Find where the given text appears and provide that cell's center as [X, Y] coordinate. 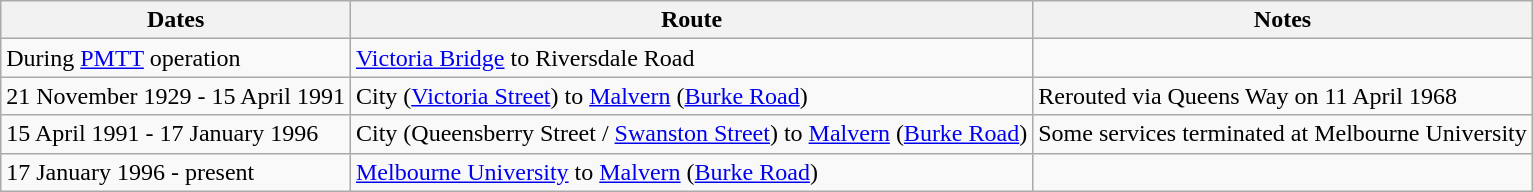
Route [691, 20]
Dates [176, 20]
21 November 1929 - 15 April 1991 [176, 96]
City (Queensberry Street / Swanston Street) to Malvern (Burke Road) [691, 134]
During PMTT operation [176, 58]
City (Victoria Street) to Malvern (Burke Road) [691, 96]
Some services terminated at Melbourne University [1283, 134]
17 January 1996 - present [176, 172]
Rerouted via Queens Way on 11 April 1968 [1283, 96]
Victoria Bridge to Riversdale Road [691, 58]
Melbourne University to Malvern (Burke Road) [691, 172]
Notes [1283, 20]
15 April 1991 - 17 January 1996 [176, 134]
